Determine the (X, Y) coordinate at the center of the cell enclosing the given text.  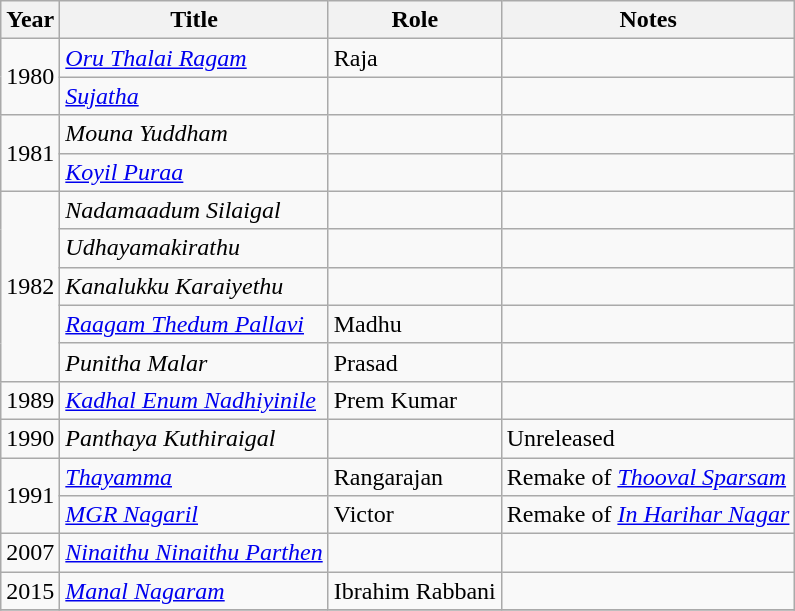
Year (30, 20)
Oru Thalai Ragam (194, 58)
Thayamma (194, 477)
1981 (30, 153)
Ninaithu Ninaithu Parthen (194, 553)
2015 (30, 591)
Koyil Puraa (194, 172)
Role (414, 20)
Kadhal Enum Nadhiyinile (194, 400)
Notes (648, 20)
Unreleased (648, 438)
Raagam Thedum Pallavi (194, 324)
Title (194, 20)
Manal Nagaram (194, 591)
Mouna Yuddham (194, 134)
Prem Kumar (414, 400)
Udhayamakirathu (194, 248)
1982 (30, 286)
Punitha Malar (194, 362)
Ibrahim Rabbani (414, 591)
Sujatha (194, 96)
Raja (414, 58)
Panthaya Kuthiraigal (194, 438)
Remake of Thooval Sparsam (648, 477)
Victor (414, 515)
Nadamaadum Silaigal (194, 210)
1991 (30, 496)
2007 (30, 553)
Remake of In Harihar Nagar (648, 515)
Madhu (414, 324)
1989 (30, 400)
Rangarajan (414, 477)
Prasad (414, 362)
1990 (30, 438)
MGR Nagaril (194, 515)
Kanalukku Karaiyethu (194, 286)
1980 (30, 77)
